Return (x, y) of the center of cell containing provided text 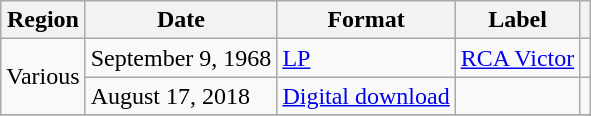
September 9, 1968 (181, 58)
Format (366, 20)
Digital download (366, 96)
RCA Victor (518, 58)
Region (43, 20)
Label (518, 20)
Various (43, 77)
LP (366, 58)
August 17, 2018 (181, 96)
Date (181, 20)
